Locate the cell with the specified text and output its [x, y] center coordinate. 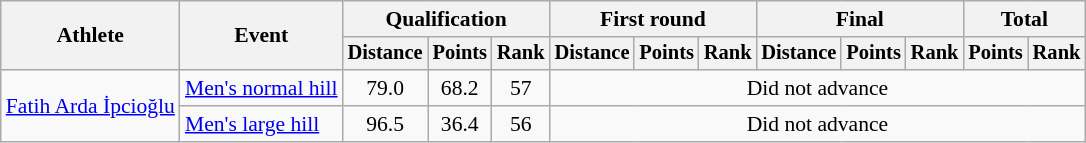
Men's large hill [262, 124]
Final [860, 19]
56 [521, 124]
First round [654, 19]
Event [262, 36]
57 [521, 88]
Athlete [90, 36]
79.0 [386, 88]
Qualification [446, 19]
Fatih Arda İpcioğlu [90, 106]
68.2 [460, 88]
36.4 [460, 124]
Total [1024, 19]
Men's normal hill [262, 88]
96.5 [386, 124]
